For the text-containing cell, return its midpoint in (X, Y) coordinate format. 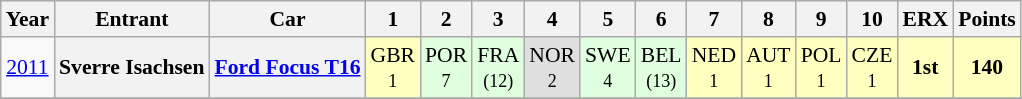
1 (394, 19)
ERX (925, 19)
POL1 (822, 68)
NED1 (714, 68)
Sverre Isachsen (132, 68)
140 (987, 68)
Ford Focus T16 (287, 68)
GBR1 (394, 68)
2 (446, 19)
1st (925, 68)
8 (768, 19)
SWE4 (608, 68)
4 (552, 19)
CZE1 (872, 68)
Entrant (132, 19)
7 (714, 19)
3 (498, 19)
5 (608, 19)
BEL(13) (662, 68)
Year (28, 19)
10 (872, 19)
FRA(12) (498, 68)
NOR2 (552, 68)
POR7 (446, 68)
Points (987, 19)
6 (662, 19)
Car (287, 19)
2011 (28, 68)
9 (822, 19)
AUT1 (768, 68)
